Provide the [x, y] coordinate of the cell's center where the given text is located.  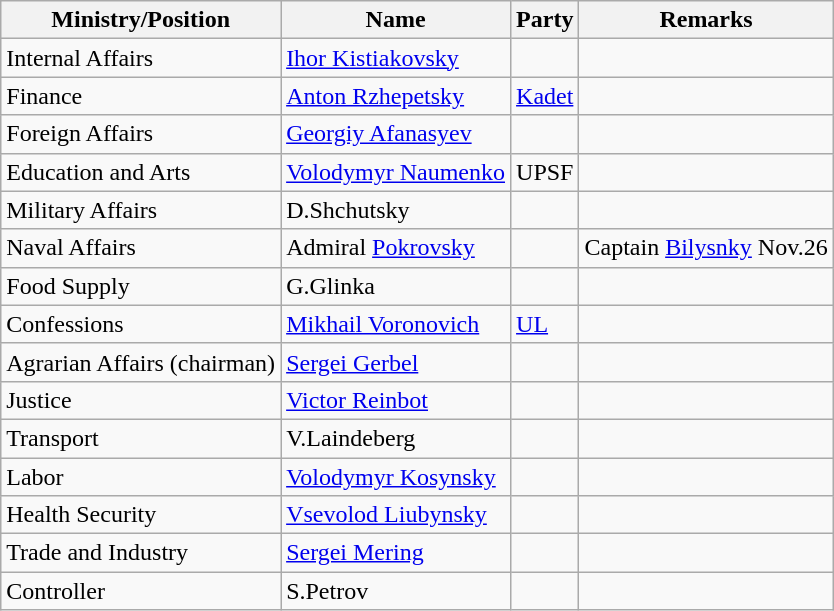
Mikhail Voronovich [396, 324]
Food Supply [141, 286]
Georgiy Afanasyev [396, 134]
Agrarian Affairs (chairman) [141, 362]
Victor Reinbot [396, 400]
Captain Bilysnky Nov.26 [706, 248]
UPSF [545, 172]
Education and Arts [141, 172]
Naval Affairs [141, 248]
Party [545, 20]
Justice [141, 400]
D.Shchutsky [396, 210]
Anton Rzhepetsky [396, 96]
Health Security [141, 515]
Foreign Affairs [141, 134]
S.Petrov [396, 591]
Ihor Kistiakovsky [396, 58]
Volodymyr Kosynsky [396, 477]
Ministry/Position [141, 20]
Confessions [141, 324]
Remarks [706, 20]
G.Glinka [396, 286]
Trade and Industry [141, 553]
Volodymyr Naumenko [396, 172]
Transport [141, 438]
Sergei Mering [396, 553]
Name [396, 20]
Sergei Gerbel [396, 362]
Internal Affairs [141, 58]
Military Affairs [141, 210]
Kadet [545, 96]
Vsevolod Liubynsky [396, 515]
Admiral Pokrovsky [396, 248]
Finance [141, 96]
Controller [141, 591]
UL [545, 324]
V.Laindeberg [396, 438]
Labor [141, 477]
